Determine the (X, Y) coordinate at the center of the cell enclosing the given text.  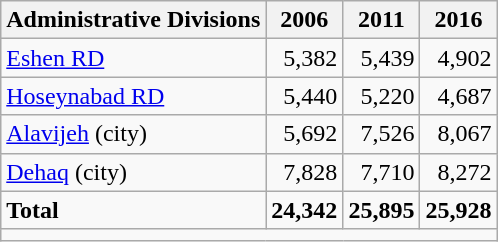
7,526 (382, 134)
Alavijeh (city) (134, 134)
4,902 (458, 58)
5,220 (382, 96)
Administrative Divisions (134, 20)
7,828 (304, 172)
25,928 (458, 210)
2006 (304, 20)
2011 (382, 20)
Total (134, 210)
4,687 (458, 96)
5,382 (304, 58)
Eshen RD (134, 58)
5,439 (382, 58)
5,692 (304, 134)
Dehaq (city) (134, 172)
8,067 (458, 134)
Hoseynabad RD (134, 96)
5,440 (304, 96)
25,895 (382, 210)
8,272 (458, 172)
24,342 (304, 210)
7,710 (382, 172)
2016 (458, 20)
